Identify which cell holds the provided text, then report its (X, Y) central coordinate. 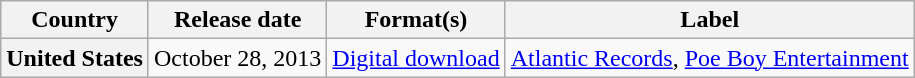
Release date (237, 20)
Format(s) (416, 20)
Country (75, 20)
October 28, 2013 (237, 58)
Label (710, 20)
Digital download (416, 58)
Atlantic Records, Poe Boy Entertainment (710, 58)
United States (75, 58)
